Determine the [x, y] coordinate at the center of the cell enclosing the given text.  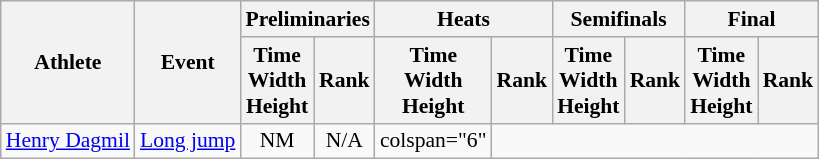
colspan="6" [434, 141]
N/A [344, 141]
Athlete [68, 62]
Semifinals [618, 19]
Henry Dagmil [68, 141]
Heats [464, 19]
Final [752, 19]
Preliminaries [307, 19]
Event [188, 62]
Long jump [188, 141]
NM [276, 141]
